Return the (x, y) coordinate for the center point of the cell that contains the specified text.  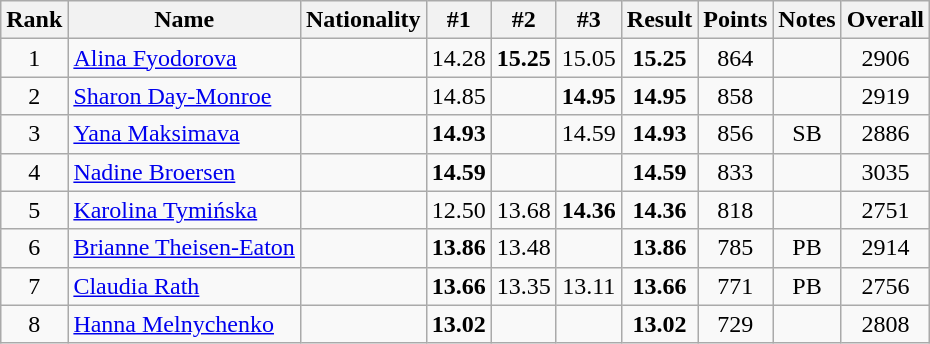
12.50 (458, 210)
Notes (807, 20)
785 (736, 248)
3 (34, 134)
6 (34, 248)
#1 (458, 20)
#2 (524, 20)
Hanna Melnychenko (184, 324)
771 (736, 286)
Overall (885, 20)
Nadine Broersen (184, 172)
Karolina Tymińska (184, 210)
14.28 (458, 58)
4 (34, 172)
2751 (885, 210)
1 (34, 58)
7 (34, 286)
729 (736, 324)
2906 (885, 58)
2886 (885, 134)
833 (736, 172)
Nationality (363, 20)
818 (736, 210)
2 (34, 96)
2756 (885, 286)
2919 (885, 96)
Points (736, 20)
Sharon Day-Monroe (184, 96)
SB (807, 134)
13.48 (524, 248)
Alina Fyodorova (184, 58)
Claudia Rath (184, 286)
13.68 (524, 210)
Rank (34, 20)
Brianne Theisen-Eaton (184, 248)
2808 (885, 324)
14.85 (458, 96)
#3 (588, 20)
858 (736, 96)
13.11 (588, 286)
2914 (885, 248)
864 (736, 58)
Result (659, 20)
Yana Maksimava (184, 134)
13.35 (524, 286)
856 (736, 134)
5 (34, 210)
8 (34, 324)
15.05 (588, 58)
Name (184, 20)
3035 (885, 172)
